Search for the cell housing the specified text and yield its [X, Y] center coordinate. 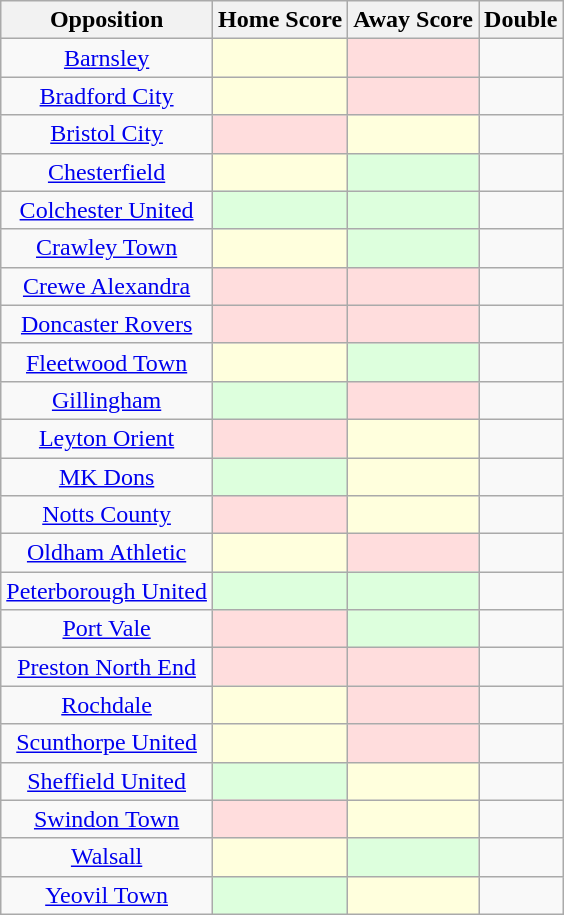
Scunthorpe United [107, 743]
MK Dons [107, 477]
Opposition [107, 20]
Chesterfield [107, 172]
Fleetwood Town [107, 362]
Bristol City [107, 134]
Notts County [107, 515]
Swindon Town [107, 819]
Double [521, 20]
Gillingham [107, 400]
Walsall [107, 857]
Colchester United [107, 210]
Away Score [414, 20]
Sheffield United [107, 781]
Port Vale [107, 629]
Leyton Orient [107, 438]
Peterborough United [107, 591]
Doncaster Rovers [107, 324]
Rochdale [107, 705]
Oldham Athletic [107, 553]
Home Score [280, 20]
Preston North End [107, 667]
Yeovil Town [107, 895]
Crawley Town [107, 248]
Bradford City [107, 96]
Crewe Alexandra [107, 286]
Barnsley [107, 58]
